Return the [X, Y] coordinate for the center point of the cell that contains the specified text.  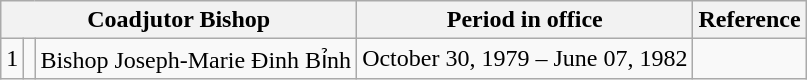
October 30, 1979 – June 07, 1982 [525, 59]
Bishop Joseph-Marie Ðinh Bỉnh [196, 59]
Period in office [525, 20]
1 [12, 59]
Reference [750, 20]
Coadjutor Bishop [179, 20]
